Capture the cell that displays the provided text and extract its [X, Y] central coordinate. 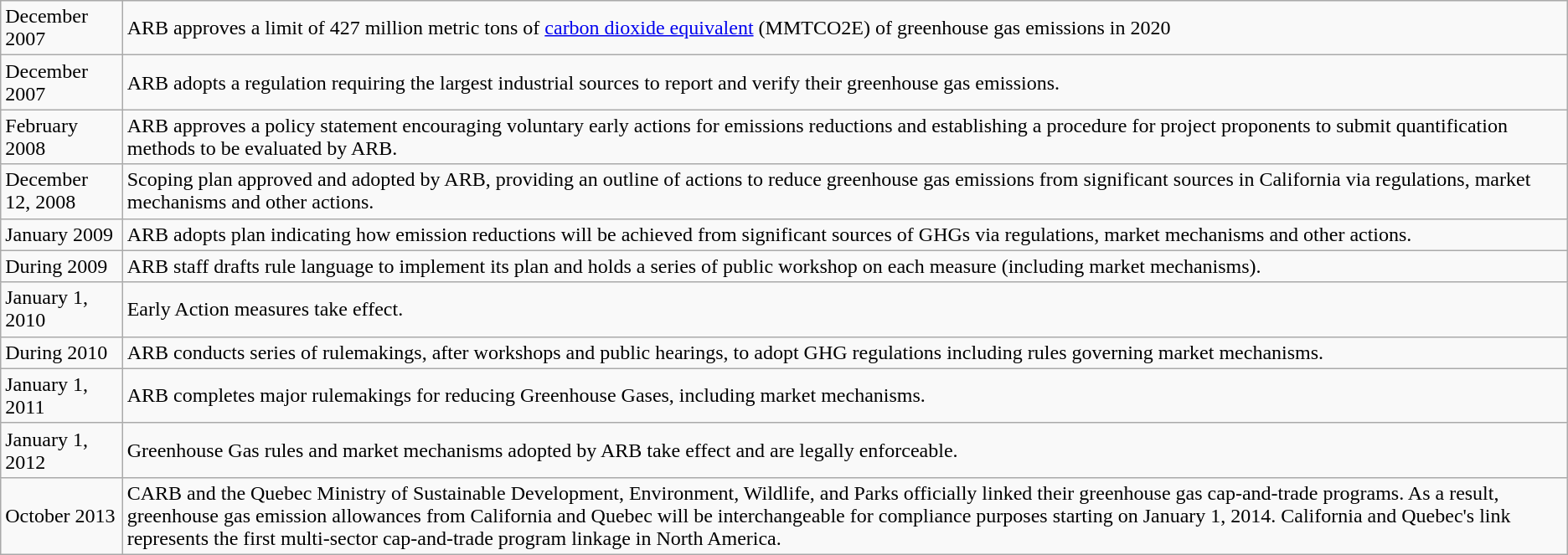
ARB completes major rulemakings for reducing Greenhouse Gases, including market mechanisms. [844, 395]
ARB conducts series of rulemakings, after workshops and public hearings, to adopt GHG regulations including rules governing market mechanisms. [844, 352]
During 2010 [62, 352]
October 2013 [62, 516]
January 1, 2010 [62, 310]
January 1, 2011 [62, 395]
Greenhouse Gas rules and market mechanisms adopted by ARB take effect and are legally enforceable. [844, 450]
ARB adopts a regulation requiring the largest industrial sources to report and verify their greenhouse gas emissions. [844, 82]
February 2008 [62, 137]
December 12, 2008 [62, 191]
Early Action measures take effect. [844, 310]
January 2009 [62, 234]
ARB staff drafts rule language to implement its plan and holds a series of public workshop on each measure (including market mechanisms). [844, 266]
During 2009 [62, 266]
ARB approves a limit of 427 million metric tons of carbon dioxide equivalent (MMTCO2E) of greenhouse gas emissions in 2020 [844, 28]
January 1, 2012 [62, 450]
